Scan for the cell matching the given text and deliver its (x, y) coordinate at center. 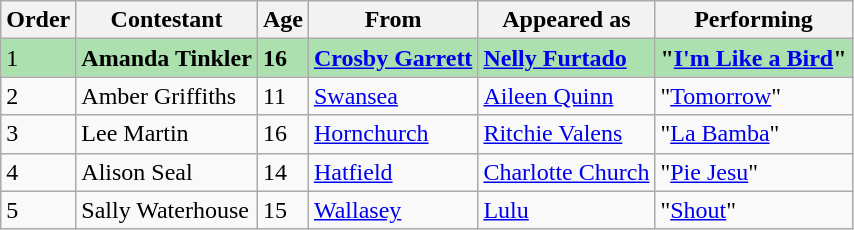
From (392, 20)
1 (38, 58)
Aileen Quinn (566, 96)
3 (38, 134)
Ritchie Valens (566, 134)
"Tomorrow" (754, 96)
Lee Martin (167, 134)
5 (38, 210)
"Shout" (754, 210)
Hatfield (392, 172)
Order (38, 20)
Wallasey (392, 210)
"I'm Like a Bird" (754, 58)
2 (38, 96)
Performing (754, 20)
4 (38, 172)
"Pie Jesu" (754, 172)
Nelly Furtado (566, 58)
15 (282, 210)
Lulu (566, 210)
Contestant (167, 20)
Swansea (392, 96)
14 (282, 172)
Amber Griffiths (167, 96)
Appeared as (566, 20)
Charlotte Church (566, 172)
Amanda Tinkler (167, 58)
Crosby Garrett (392, 58)
Age (282, 20)
Sally Waterhouse (167, 210)
11 (282, 96)
Hornchurch (392, 134)
"La Bamba" (754, 134)
Alison Seal (167, 172)
